Extract the [X, Y] coordinate from the center of the cell holding the provided text.  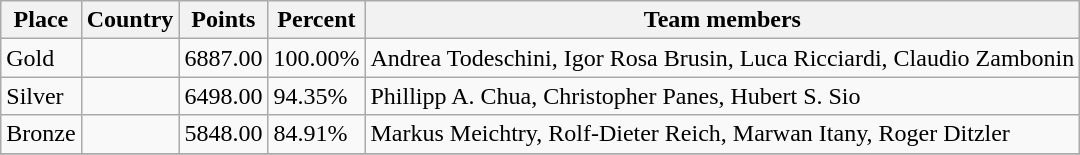
Place [41, 20]
Phillipp A. Chua, Christopher Panes, Hubert S. Sio [722, 96]
100.00% [316, 58]
Points [224, 20]
6498.00 [224, 96]
Team members [722, 20]
Country [130, 20]
Bronze [41, 134]
Percent [316, 20]
Gold [41, 58]
Andrea Todeschini, Igor Rosa Brusin, Luca Ricciardi, Claudio Zambonin [722, 58]
Markus Meichtry, Rolf-Dieter Reich, Marwan Itany, Roger Ditzler [722, 134]
6887.00 [224, 58]
94.35% [316, 96]
Silver [41, 96]
84.91% [316, 134]
5848.00 [224, 134]
